For the text-containing cell, return its midpoint in (x, y) coordinate format. 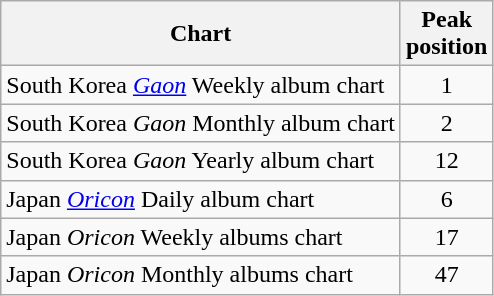
1 (446, 85)
47 (446, 275)
Peakposition (446, 34)
12 (446, 161)
South Korea Gaon Weekly album chart (201, 85)
Chart (201, 34)
Japan Oricon Daily album chart (201, 199)
2 (446, 123)
17 (446, 237)
South Korea Gaon Yearly album chart (201, 161)
South Korea Gaon Monthly album chart (201, 123)
Japan Oricon Weekly albums chart (201, 237)
6 (446, 199)
Japan Oricon Monthly albums chart (201, 275)
